Search for the cell housing the specified text and yield its (x, y) center coordinate. 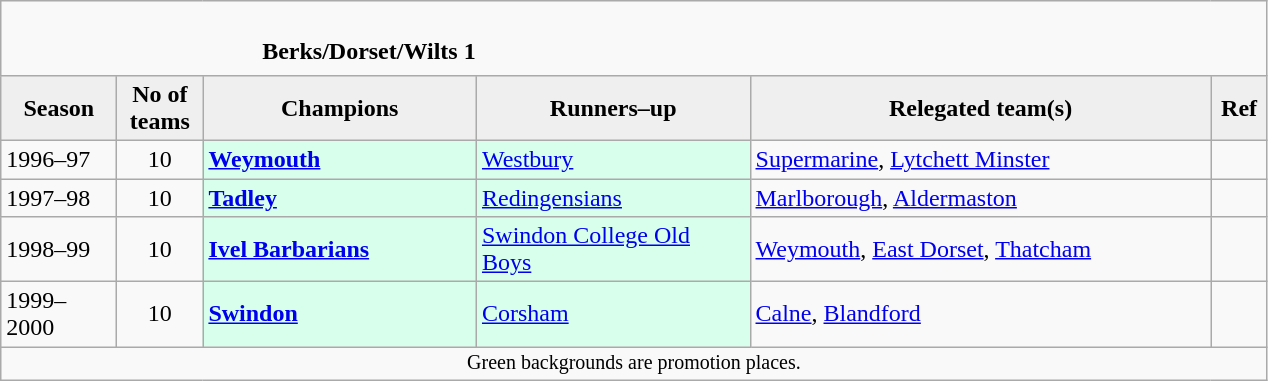
Ref (1239, 108)
Marlborough, Aldermaston (980, 197)
Champions (340, 108)
1996–97 (59, 159)
1999–2000 (59, 314)
No of teams (160, 108)
Swindon (340, 314)
Weymouth, East Dorset, Thatcham (980, 250)
1998–99 (59, 250)
Corsham (613, 314)
Relegated team(s) (980, 108)
Runners–up (613, 108)
Westbury (613, 159)
Redingensians (613, 197)
Ivel Barbarians (340, 250)
Calne, Blandford (980, 314)
Weymouth (340, 159)
Tadley (340, 197)
1997–98 (59, 197)
Supermarine, Lytchett Minster (980, 159)
Season (59, 108)
Green backgrounds are promotion places. (634, 364)
Swindon College Old Boys (613, 250)
